Provide the [X, Y] coordinate of the cell's center where the given text is located.  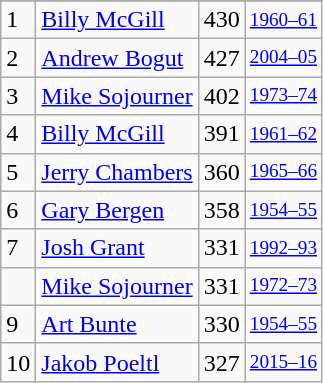
2004–05 [283, 58]
7 [18, 248]
Art Bunte [117, 324]
6 [18, 210]
391 [222, 134]
1972–73 [283, 286]
1961–62 [283, 134]
1 [18, 20]
Gary Bergen [117, 210]
1965–66 [283, 172]
402 [222, 96]
2015–16 [283, 362]
2 [18, 58]
360 [222, 172]
Andrew Bogut [117, 58]
Jakob Poeltl [117, 362]
Josh Grant [117, 248]
1960–61 [283, 20]
358 [222, 210]
4 [18, 134]
9 [18, 324]
10 [18, 362]
427 [222, 58]
327 [222, 362]
Jerry Chambers [117, 172]
430 [222, 20]
3 [18, 96]
1992–93 [283, 248]
330 [222, 324]
5 [18, 172]
1973–74 [283, 96]
